Detect which cell encompasses the target text, then output its [x, y] center coordinate. 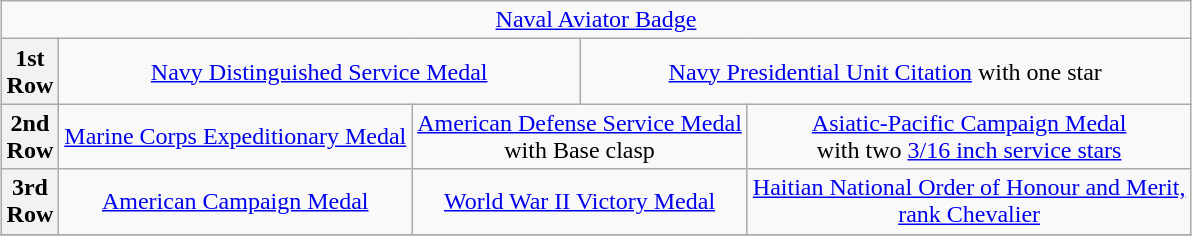
Haitian National Order of Honour and Merit, rank Chevalier [969, 202]
Marine Corps Expeditionary Medal [236, 136]
Navy Distinguished Service Medal [320, 72]
2ndRow [30, 136]
American Campaign Medal [236, 202]
Asiatic-Pacific Campaign Medal with two 3/16 inch service stars [969, 136]
Naval Aviator Badge [596, 20]
American Defense Service Medal with Base clasp [580, 136]
3rdRow [30, 202]
Navy Presidential Unit Citation with one star [886, 72]
World War II Victory Medal [580, 202]
1stRow [30, 72]
